Scan for the cell matching the given text and deliver its [x, y] coordinate at center. 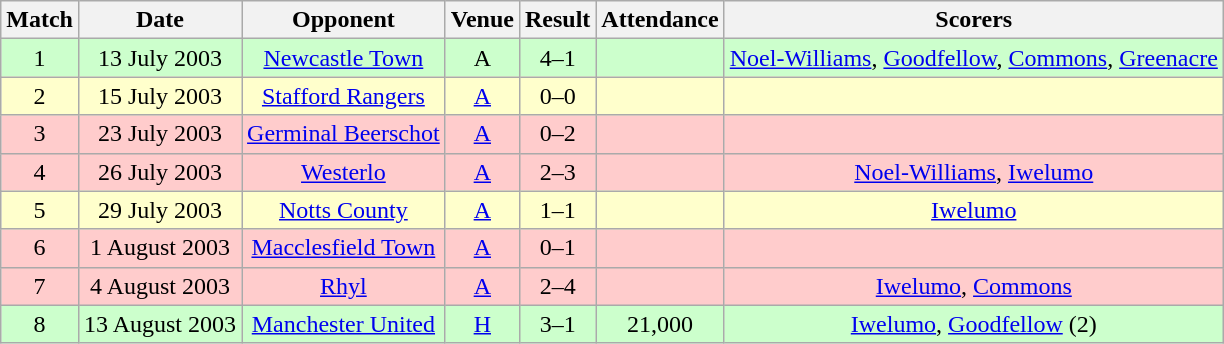
Westerlo [344, 172]
Germinal Beerschot [344, 134]
6 [40, 248]
26 July 2003 [160, 172]
Date [160, 20]
0–1 [557, 248]
1 August 2003 [160, 248]
3 [40, 134]
Scorers [974, 20]
H [482, 324]
Attendance [660, 20]
15 July 2003 [160, 96]
Newcastle Town [344, 58]
1 [40, 58]
13 July 2003 [160, 58]
21,000 [660, 324]
23 July 2003 [160, 134]
Match [40, 20]
4 [40, 172]
2–4 [557, 286]
Opponent [344, 20]
Result [557, 20]
13 August 2003 [160, 324]
8 [40, 324]
Rhyl [344, 286]
Macclesfield Town [344, 248]
Stafford Rangers [344, 96]
5 [40, 210]
Noel-Williams, Goodfellow, Commons, Greenacre [974, 58]
Notts County [344, 210]
1–1 [557, 210]
2 [40, 96]
7 [40, 286]
Manchester United [344, 324]
Iwelumo [974, 210]
4 August 2003 [160, 286]
4–1 [557, 58]
3–1 [557, 324]
Iwelumo, Commons [974, 286]
2–3 [557, 172]
Iwelumo, Goodfellow (2) [974, 324]
0–2 [557, 134]
0–0 [557, 96]
Venue [482, 20]
Noel-Williams, Iwelumo [974, 172]
29 July 2003 [160, 210]
